Locate the cell with the specified text and output its [X, Y] center coordinate. 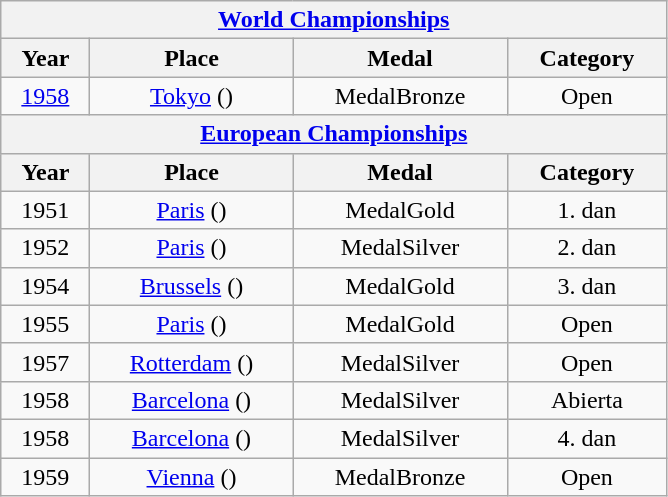
World Championships [334, 20]
3. dan [587, 286]
1951 [46, 210]
European Championships [334, 134]
Brussels () [192, 286]
Tokyo () [192, 96]
Rotterdam () [192, 362]
1957 [46, 362]
1954 [46, 286]
1. dan [587, 210]
1955 [46, 324]
1959 [46, 477]
1952 [46, 248]
2. dan [587, 248]
Vienna () [192, 477]
4. dan [587, 438]
Abierta [587, 400]
